Return [X, Y] of the center of cell containing provided text 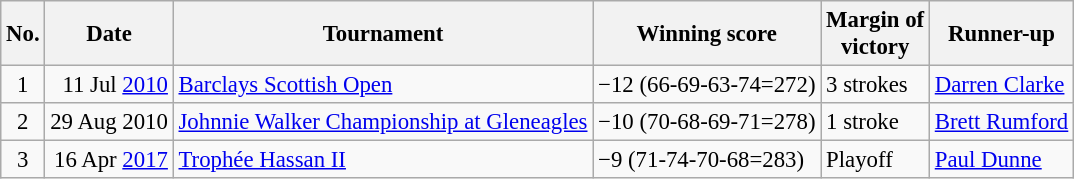
Runner-up [1001, 34]
Paul Dunne [1001, 160]
11 Jul 2010 [109, 85]
Winning score [707, 34]
3 [23, 160]
3 strokes [876, 85]
Barclays Scottish Open [383, 85]
Johnnie Walker Championship at Gleneagles [383, 122]
−9 (71-74-70-68=283) [707, 160]
Tournament [383, 34]
2 [23, 122]
16 Apr 2017 [109, 160]
29 Aug 2010 [109, 122]
−10 (70-68-69-71=278) [707, 122]
Margin ofvictory [876, 34]
Playoff [876, 160]
1 stroke [876, 122]
−12 (66-69-63-74=272) [707, 85]
Darren Clarke [1001, 85]
Date [109, 34]
Trophée Hassan II [383, 160]
1 [23, 85]
Brett Rumford [1001, 122]
No. [23, 34]
